Identify which cell holds the provided text, then report its (x, y) central coordinate. 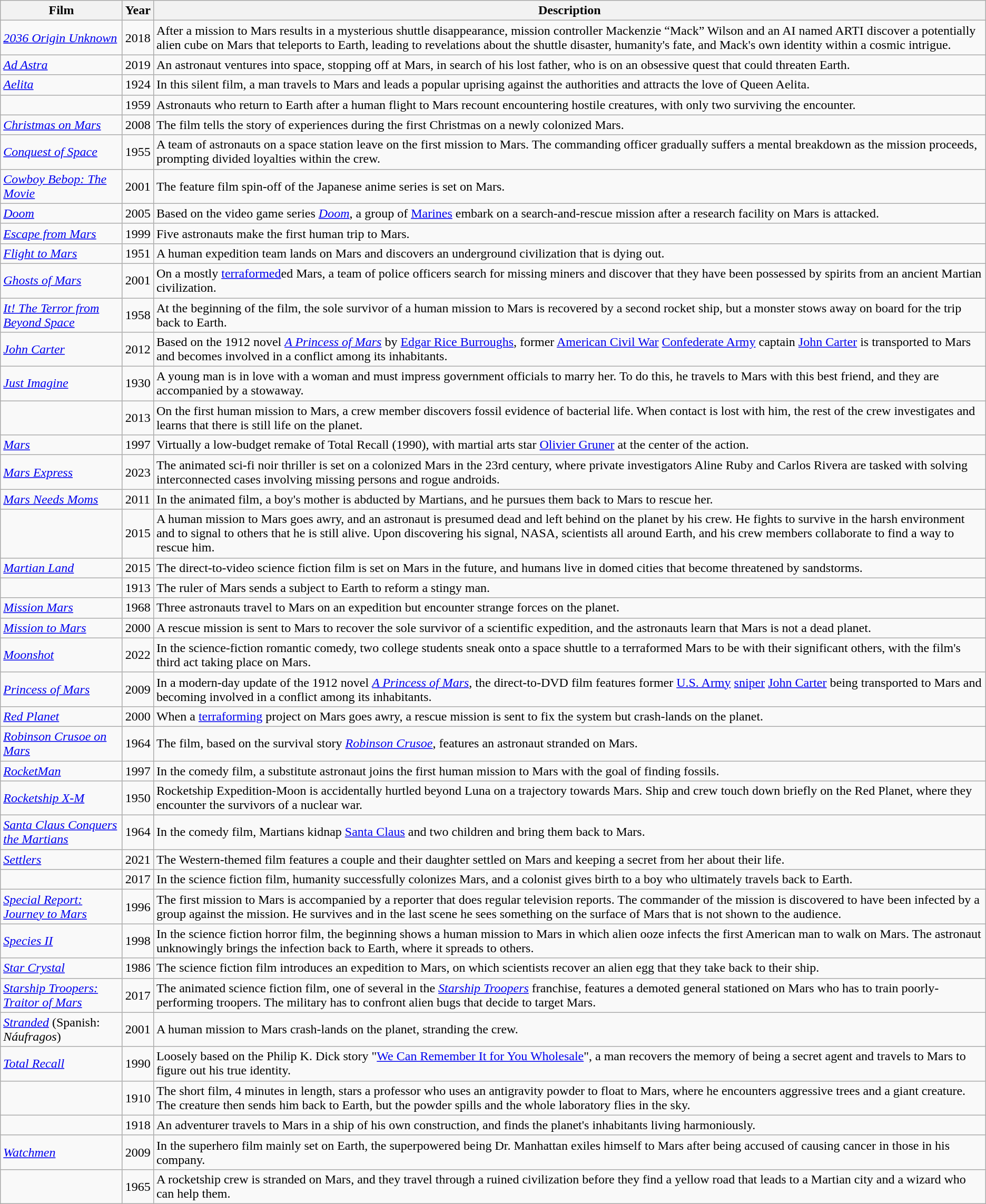
The Western-themed film features a couple and their daughter settled on Mars and keeping a secret from her about their life. (569, 860)
2021 (138, 860)
Species II (62, 941)
In the comedy film, Martians kidnap Santa Claus and two children and bring them back to Mars. (569, 832)
Red Planet (62, 716)
Just Imagine (62, 383)
2022 (138, 655)
When a terraforming project on Mars goes awry, a rescue mission is sent to fix the system but crash-lands on the planet. (569, 716)
Total Recall (62, 1064)
An adventurer travels to Mars in a ship of his own construction, and finds the planet's inhabitants living harmoniously. (569, 1125)
1968 (138, 608)
A human mission to Mars crash-lands on the planet, stranding the crew. (569, 1029)
John Carter (62, 350)
Mars Express (62, 472)
2019 (138, 65)
1918 (138, 1125)
Starship Troopers: Traitor of Mars (62, 995)
Moonshot (62, 655)
Stranded (Spanish: Náufragos) (62, 1029)
Princess of Mars (62, 689)
Description (569, 11)
Ghosts of Mars (62, 280)
1959 (138, 105)
1996 (138, 907)
2005 (138, 213)
1958 (138, 315)
The film tells the story of experiences during the first Christmas on a newly colonized Mars. (569, 125)
Mission to Mars (62, 628)
1930 (138, 383)
It! The Terror from Beyond Space (62, 315)
RocketMan (62, 771)
2012 (138, 350)
Special Report: Journey to Mars (62, 907)
1998 (138, 941)
Virtually a low-budget remake of Total Recall (1990), with martial arts star Olivier Gruner at the center of the action. (569, 445)
1913 (138, 588)
Three astronauts travel to Mars on an expedition but encounter strange forces on the planet. (569, 608)
In the comedy film, a substitute astronaut joins the first human mission to Mars with the goal of finding fossils. (569, 771)
Mission Mars (62, 608)
Doom (62, 213)
1910 (138, 1098)
2011 (138, 499)
In the science fiction film, humanity successfully colonizes Mars, and a colonist gives birth to a boy who ultimately travels back to Earth. (569, 880)
1999 (138, 233)
The feature film spin-off of the Japanese anime series is set on Mars. (569, 186)
An astronaut ventures into space, stopping off at Mars, in search of his lost father, who is on an obsessive quest that could threaten Earth. (569, 65)
1950 (138, 798)
Cowboy Bebop: The Movie (62, 186)
In this silent film, a man travels to Mars and leads a popular uprising against the authorities and attracts the love of Queen Aelita. (569, 85)
1965 (138, 1186)
Watchmen (62, 1152)
In the animated film, a boy's mother is abducted by Martians, and he pursues them back to Mars to rescue her. (569, 499)
A rescue mission is sent to Mars to recover the sole survivor of a scientific expedition, and the astronauts learn that Mars is not a dead planet. (569, 628)
Robinson Crusoe on Mars (62, 744)
Conquest of Space (62, 152)
1924 (138, 85)
Rocketship X-M (62, 798)
Mars Needs Moms (62, 499)
The ruler of Mars sends a subject to Earth to reform a stingy man. (569, 588)
Flight to Mars (62, 253)
2013 (138, 418)
Christmas on Mars (62, 125)
A human expedition team lands on Mars and discovers an underground civilization that is dying out. (569, 253)
The science fiction film introduces an expedition to Mars, on which scientists recover an alien egg that they take back to their ship. (569, 968)
Based on the video game series Doom, a group of Marines embark on a search-and-rescue mission after a research facility on Mars is attacked. (569, 213)
Settlers (62, 860)
Star Crystal (62, 968)
1986 (138, 968)
Escape from Mars (62, 233)
Santa Claus Conquers the Martians (62, 832)
Astronauts who return to Earth after a human flight to Mars recount encountering hostile creatures, with only two surviving the encounter. (569, 105)
2018 (138, 38)
Ad Astra (62, 65)
The film, based on the survival story Robinson Crusoe, features an astronaut stranded on Mars. (569, 744)
Five astronauts make the first human trip to Mars. (569, 233)
2023 (138, 472)
2036 Origin Unknown (62, 38)
Film (62, 11)
1955 (138, 152)
1951 (138, 253)
Mars (62, 445)
Year (138, 11)
1990 (138, 1064)
Martian Land (62, 568)
2008 (138, 125)
Aelita (62, 85)
The direct-to-video science fiction film is set on Mars in the future, and humans live in domed cities that become threatened by sandstorms. (569, 568)
